Capture the cell that displays the provided text and extract its [X, Y] central coordinate. 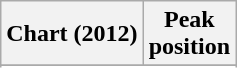
Chart (2012) [72, 34]
Peakposition [189, 34]
